Find where the given text appears and provide that cell's center as (x, y) coordinate. 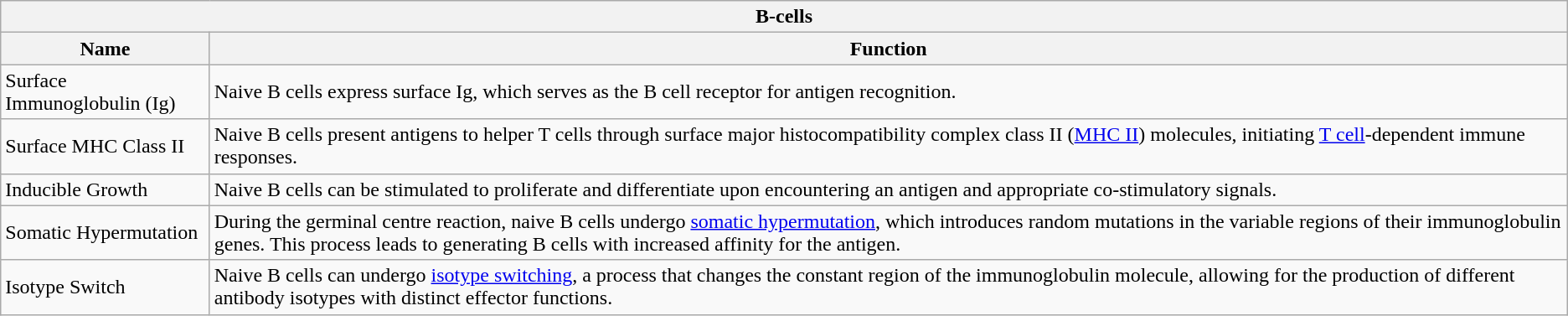
Function (888, 49)
Surface MHC Class II (106, 146)
Surface Immunoglobulin (Ig) (106, 92)
Name (106, 49)
Isotype Switch (106, 287)
Inducible Growth (106, 189)
Naive B cells express surface Ig, which serves as the B cell receptor for antigen recognition. (888, 92)
B-cells (784, 17)
Naive B cells can be stimulated to proliferate and differentiate upon encountering an antigen and appropriate co-stimulatory signals. (888, 189)
Somatic Hypermutation (106, 233)
